Search for the cell housing the specified text and yield its (x, y) center coordinate. 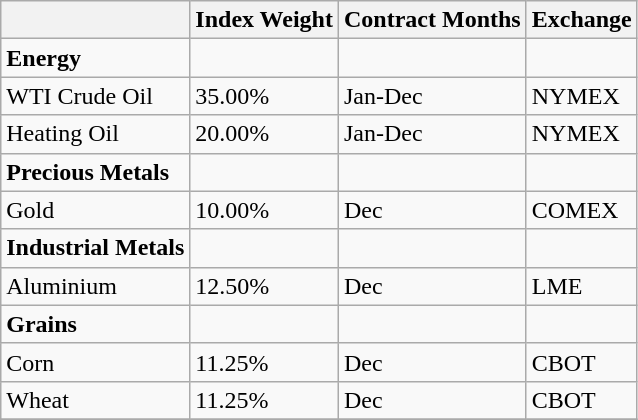
35.00% (264, 96)
Exchange (582, 20)
WTI Crude Oil (96, 96)
LME (582, 286)
Precious Metals (96, 172)
10.00% (264, 210)
Contract Months (432, 20)
Grains (96, 324)
20.00% (264, 134)
COMEX (582, 210)
Heating Oil (96, 134)
Energy (96, 58)
Gold (96, 210)
12.50% (264, 286)
Industrial Metals (96, 248)
Wheat (96, 400)
Aluminium (96, 286)
Index Weight (264, 20)
Corn (96, 362)
